Scan for the cell matching the given text and deliver its [X, Y] coordinate at center. 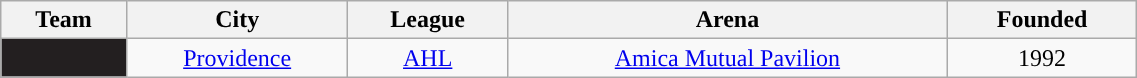
Providence [237, 58]
Team [64, 20]
AHL [428, 58]
Arena [727, 20]
City [237, 20]
1992 [1042, 58]
Amica Mutual Pavilion [727, 58]
League [428, 20]
Founded [1042, 20]
